Pinpoint the cell where the given text exists, returning its (x, y) midpoint coordinate. 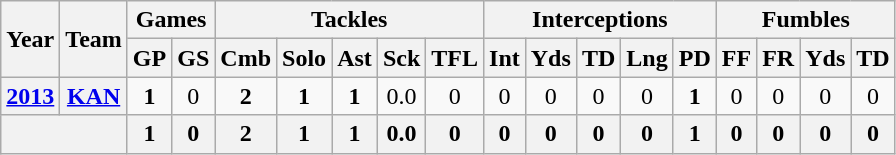
Fumbles (806, 20)
Int (505, 58)
Team (94, 39)
FR (778, 58)
GP (149, 58)
Solo (304, 58)
KAN (94, 96)
Cmb (246, 58)
PD (694, 58)
Ast (355, 58)
Interceptions (600, 20)
Games (170, 20)
Sck (401, 58)
2013 (30, 96)
GS (194, 58)
TFL (455, 58)
FF (736, 58)
Lng (647, 58)
Tackles (350, 20)
Year (30, 39)
